Pinpoint the cell where the given text exists, returning its (X, Y) midpoint coordinate. 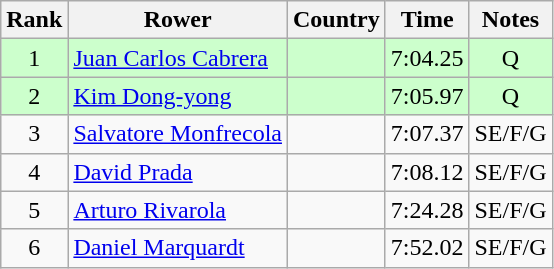
2 (34, 96)
Rank (34, 20)
7:04.25 (427, 58)
Rower (178, 20)
7:24.28 (427, 210)
7:07.37 (427, 134)
Salvatore Monfrecola (178, 134)
Juan Carlos Cabrera (178, 58)
1 (34, 58)
Notes (510, 20)
Time (427, 20)
7:52.02 (427, 248)
5 (34, 210)
Daniel Marquardt (178, 248)
7:08.12 (427, 172)
Country (337, 20)
3 (34, 134)
Arturo Rivarola (178, 210)
Kim Dong-yong (178, 96)
4 (34, 172)
7:05.97 (427, 96)
6 (34, 248)
David Prada (178, 172)
